For the text-containing cell, return its midpoint in (X, Y) coordinate format. 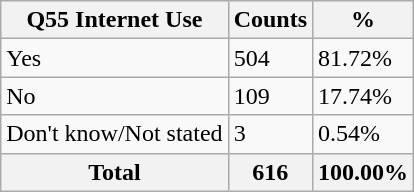
Q55 Internet Use (114, 20)
Counts (270, 20)
17.74% (364, 96)
109 (270, 96)
Total (114, 172)
616 (270, 172)
504 (270, 58)
3 (270, 134)
100.00% (364, 172)
81.72% (364, 58)
% (364, 20)
No (114, 96)
Don't know/Not stated (114, 134)
0.54% (364, 134)
Yes (114, 58)
